Pinpoint the cell where the given text exists, returning its (x, y) midpoint coordinate. 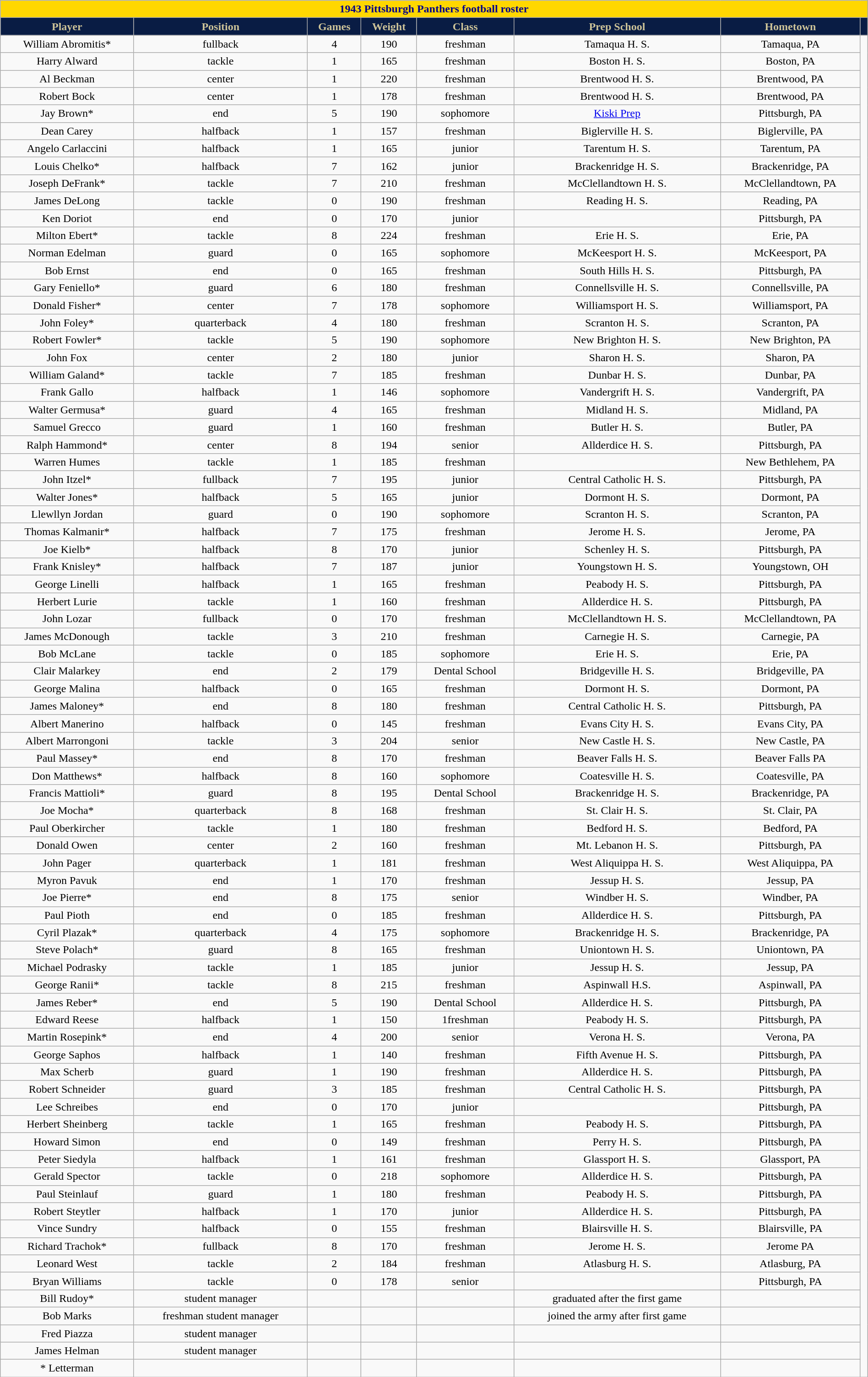
Herbert Sheinberg (67, 1124)
Bob Ernst (67, 271)
Midland, PA (791, 410)
Bob McLane (67, 654)
Norman Edelman (67, 253)
Boston H. S. (617, 61)
Albert Manerino (67, 723)
Player (67, 27)
George Malina (67, 688)
William Abromitis* (67, 44)
6 (334, 288)
Dunbar, PA (791, 375)
Position (221, 27)
Vandergrift, PA (791, 392)
New Castle, PA (791, 741)
Evans City, PA (791, 723)
215 (389, 985)
161 (389, 1159)
Walter Jones* (67, 497)
Joe Pierre* (67, 898)
Williamsport H. S. (617, 305)
Prep School (617, 27)
South Hills H. S. (617, 271)
John Fox (67, 358)
Dean Carey (67, 131)
Bob Marks (67, 1316)
Fifth Avenue H. S. (617, 1054)
Gerald Spector (67, 1176)
McKeesport H. S. (617, 253)
Al Beckman (67, 79)
James DeLong (67, 201)
* Letterman (67, 1368)
Warren Humes (67, 462)
Beaver Falls PA (791, 758)
Edward Reese (67, 1019)
145 (389, 723)
218 (389, 1176)
Robert Schneider (67, 1090)
Louis Chelko* (67, 166)
McKeesport, PA (791, 253)
Clair Malarkey (67, 671)
Verona, PA (791, 1037)
Tarentum, PA (791, 148)
Donald Owen (67, 846)
Steve Polach* (67, 950)
West Aliquippa H. S. (617, 863)
Uniontown H. S. (617, 950)
Beaver Falls H. S. (617, 758)
James McDonough (67, 636)
Herbert Lurie (67, 602)
Harry Alward (67, 61)
Carnegie H. S. (617, 636)
204 (389, 741)
Schenley H. S. (617, 549)
Frank Gallo (67, 392)
Reading, PA (791, 201)
joined the army after first game (617, 1316)
Bedford H. S. (617, 828)
Angelo Carlaccini (67, 148)
224 (389, 236)
162 (389, 166)
Samuel Grecco (67, 427)
freshman student manager (221, 1316)
Fred Piazza (67, 1334)
Howard Simon (67, 1142)
Robert Steytler (67, 1211)
Mt. Lebanon H. S. (617, 846)
1freshman (465, 1019)
St. Clair H. S. (617, 811)
Coatesville H. S. (617, 776)
140 (389, 1054)
Midland H. S. (617, 410)
St. Clair, PA (791, 811)
Paul Pioth (67, 915)
Youngstown, OH (791, 567)
George Ranii* (67, 985)
220 (389, 79)
Thomas Kalmanir* (67, 532)
Games (334, 27)
Frank Knisley* (67, 567)
Blairsville H. S. (617, 1229)
149 (389, 1142)
Ralph Hammond* (67, 445)
Myron Pavuk (67, 880)
Paul Massey* (67, 758)
Jerome, PA (791, 532)
194 (389, 445)
Evans City H. S. (617, 723)
Atlasburg, PA (791, 1263)
Richard Trachok* (67, 1246)
Kiski Prep (617, 114)
Biglerville, PA (791, 131)
Joe Mocha* (67, 811)
Connellsville, PA (791, 288)
181 (389, 863)
Butler H. S. (617, 427)
John Foley* (67, 323)
Vandergrift H. S. (617, 392)
Michael Podrasky (67, 967)
157 (389, 131)
Class (465, 27)
West Aliquippa, PA (791, 863)
Tarentum H. S. (617, 148)
Ken Doriot (67, 218)
Dunbar H. S. (617, 375)
Boston, PA (791, 61)
Bryan Williams (67, 1281)
Robert Fowler* (67, 340)
Gary Feniello* (67, 288)
Max Scherb (67, 1072)
1943 Pittsburgh Panthers football roster (434, 9)
Robert Bock (67, 96)
Verona H. S. (617, 1037)
Reading H. S. (617, 201)
Paul Oberkircher (67, 828)
Butler, PA (791, 427)
Glassport, PA (791, 1159)
Glassport H. S. (617, 1159)
Windber, PA (791, 898)
Perry H. S. (617, 1142)
Lee Schreibes (67, 1107)
Milton Ebert* (67, 236)
Walter Germusa* (67, 410)
Jay Brown* (67, 114)
187 (389, 567)
George Saphos (67, 1054)
Youngstown H. S. (617, 567)
William Galand* (67, 375)
Tamaqua H. S. (617, 44)
Aspinwall, PA (791, 985)
Hometown (791, 27)
Blairsville, PA (791, 1229)
Llewllyn Jordan (67, 515)
Aspinwall H.S. (617, 985)
James Reber* (67, 1002)
Weight (389, 27)
New Brighton H. S. (617, 340)
Martin Rosepink* (67, 1037)
New Castle H. S. (617, 741)
Joe Kielb* (67, 549)
Bridgeville, PA (791, 671)
Donald Fisher* (67, 305)
Don Matthews* (67, 776)
Paul Steinlauf (67, 1194)
Cyril Plazak* (67, 932)
John Itzel* (67, 479)
146 (389, 392)
George Linelli (67, 584)
184 (389, 1263)
179 (389, 671)
Tamaqua, PA (791, 44)
168 (389, 811)
200 (389, 1037)
Sharon, PA (791, 358)
graduated after the first game (617, 1298)
Bridgeville H. S. (617, 671)
Uniontown, PA (791, 950)
Vince Sundry (67, 1229)
Bedford, PA (791, 828)
Albert Marrongoni (67, 741)
New Brighton, PA (791, 340)
John Lozar (67, 619)
Connellsville H. S. (617, 288)
Williamsport, PA (791, 305)
James Helman (67, 1351)
155 (389, 1229)
Biglerville H. S. (617, 131)
Coatesville, PA (791, 776)
Jerome PA (791, 1246)
Leonard West (67, 1263)
Atlasburg H. S. (617, 1263)
Bill Rudoy* (67, 1298)
Francis Mattioli* (67, 793)
Peter Siedyla (67, 1159)
John Pager (67, 863)
150 (389, 1019)
Sharon H. S. (617, 358)
Carnegie, PA (791, 636)
Windber H. S. (617, 898)
Joseph DeFrank* (67, 183)
New Bethlehem, PA (791, 462)
James Maloney* (67, 706)
